From the cell containing the given text, extract its center point as (X, Y) coordinate. 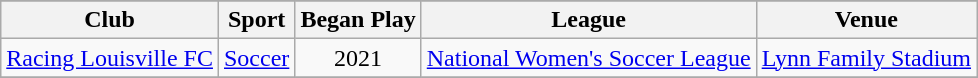
Lynn Family Stadium (866, 58)
Began Play (358, 20)
Sport (256, 20)
League (588, 20)
Racing Louisville FC (110, 58)
Club (110, 20)
Venue (866, 20)
Soccer (256, 58)
2021 (358, 58)
National Women's Soccer League (588, 58)
